For the text-containing cell, return its midpoint in (x, y) coordinate format. 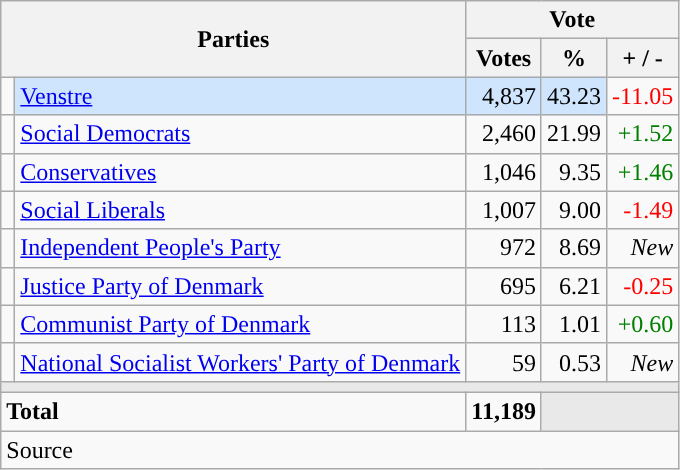
-1.49 (643, 210)
59 (504, 362)
43.23 (574, 96)
1,046 (504, 172)
1.01 (574, 324)
Communist Party of Denmark (240, 324)
+0.60 (643, 324)
9.35 (574, 172)
Vote (572, 20)
4,837 (504, 96)
Total (234, 411)
2,460 (504, 134)
Source (340, 449)
Justice Party of Denmark (240, 286)
+ / - (643, 58)
-11.05 (643, 96)
Parties (234, 39)
113 (504, 324)
% (574, 58)
21.99 (574, 134)
9.00 (574, 210)
8.69 (574, 248)
695 (504, 286)
+1.52 (643, 134)
972 (504, 248)
Social Liberals (240, 210)
+1.46 (643, 172)
0.53 (574, 362)
National Socialist Workers' Party of Denmark (240, 362)
-0.25 (643, 286)
Independent People's Party (240, 248)
Social Democrats (240, 134)
1,007 (504, 210)
6.21 (574, 286)
11,189 (504, 411)
Conservatives (240, 172)
Venstre (240, 96)
Votes (504, 58)
